For the text-containing cell, return its midpoint in (x, y) coordinate format. 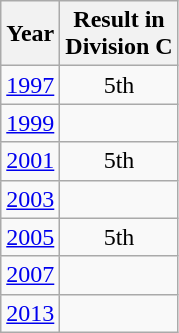
2003 (30, 199)
2007 (30, 275)
Year (30, 34)
2013 (30, 313)
2001 (30, 161)
1997 (30, 85)
2005 (30, 237)
Result inDivision C (119, 34)
1999 (30, 123)
